Provide the [x, y] coordinate of the cell's center where the given text is located.  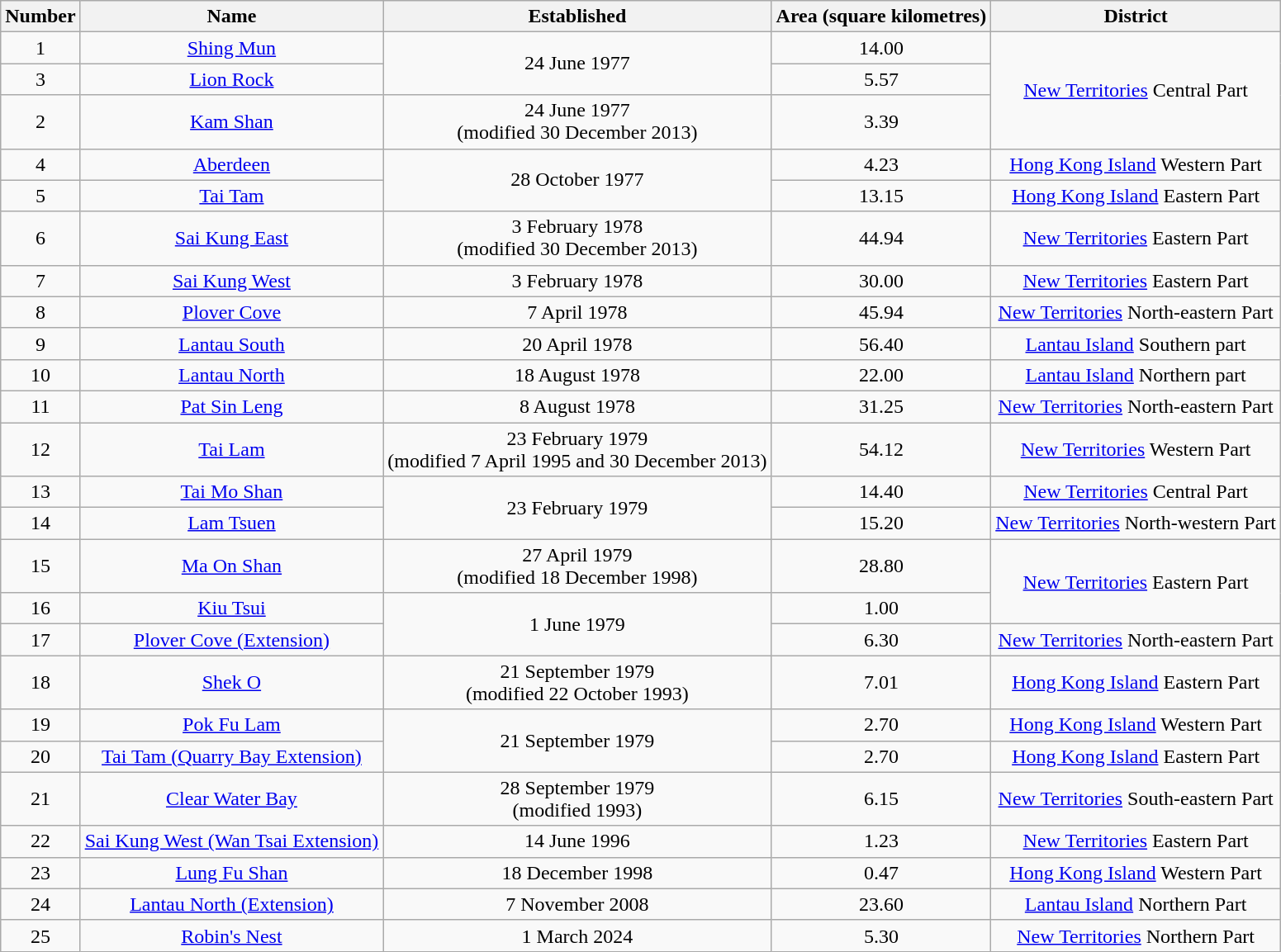
20 [40, 756]
District [1136, 17]
19 [40, 725]
12 [40, 449]
Lam Tsuen [231, 523]
14.40 [881, 492]
28 October 1977 [577, 180]
9 [40, 343]
3 February 1978 [577, 281]
7 November 2008 [577, 904]
8 [40, 312]
3 February 1978(modified 30 December 2013) [577, 238]
15.20 [881, 523]
21 [40, 799]
23.60 [881, 904]
21 September 1979(modified 22 October 1993) [577, 682]
21 September 1979 [577, 741]
Sai Kung West [231, 281]
23 February 1979 [577, 508]
6.15 [881, 799]
Sai Kung East [231, 238]
Lantau Island Southern part [1136, 343]
7 April 1978 [577, 312]
14 June 1996 [577, 841]
1 June 1979 [577, 624]
Lion Rock [231, 79]
14.00 [881, 48]
New Territories Northern Part [1136, 935]
3 [40, 79]
4.23 [881, 164]
28 September 1979(modified 1993) [577, 799]
23 [40, 873]
44.94 [881, 238]
Tai Lam [231, 449]
0.47 [881, 873]
24 June 1977 [577, 64]
4 [40, 164]
New Territories North-western Part [1136, 523]
Lantau North (Extension) [231, 904]
1 [40, 48]
18 December 1998 [577, 873]
Plover Cove (Extension) [231, 640]
45.94 [881, 312]
11 [40, 406]
New Territories Western Part [1136, 449]
23 February 1979(modified 7 April 1995 and 30 December 2013) [577, 449]
Lantau South [231, 343]
16 [40, 609]
1.00 [881, 609]
22 [40, 841]
Shek O [231, 682]
Lantau North [231, 375]
10 [40, 375]
Shing Mun [231, 48]
24 June 1977(modified 30 December 2013) [577, 122]
14 [40, 523]
18 August 1978 [577, 375]
30.00 [881, 281]
Pat Sin Leng [231, 406]
20 April 1978 [577, 343]
5.57 [881, 79]
Aberdeen [231, 164]
22.00 [881, 375]
Robin's Nest [231, 935]
Tai Tam (Quarry Bay Extension) [231, 756]
1 March 2024 [577, 935]
5 [40, 196]
3.39 [881, 122]
Plover Cove [231, 312]
24 [40, 904]
5.30 [881, 935]
Established [577, 17]
Number [40, 17]
8 August 1978 [577, 406]
Lantau Island Northern Part [1136, 904]
13.15 [881, 196]
31.25 [881, 406]
25 [40, 935]
Name [231, 17]
17 [40, 640]
54.12 [881, 449]
New Territories South-eastern Part [1136, 799]
Lung Fu Shan [231, 873]
2 [40, 122]
7 [40, 281]
7.01 [881, 682]
Ma On Shan [231, 566]
18 [40, 682]
Lantau Island Northern part [1136, 375]
56.40 [881, 343]
6.30 [881, 640]
27 April 1979(modified 18 December 1998) [577, 566]
Pok Fu Lam [231, 725]
Kiu Tsui [231, 609]
15 [40, 566]
Tai Tam [231, 196]
28.80 [881, 566]
6 [40, 238]
1.23 [881, 841]
Tai Mo Shan [231, 492]
Kam Shan [231, 122]
Sai Kung West (Wan Tsai Extension) [231, 841]
Area (square kilometres) [881, 17]
13 [40, 492]
Clear Water Bay [231, 799]
